Provide the [X, Y] coordinate of the cell's center where the given text is located.  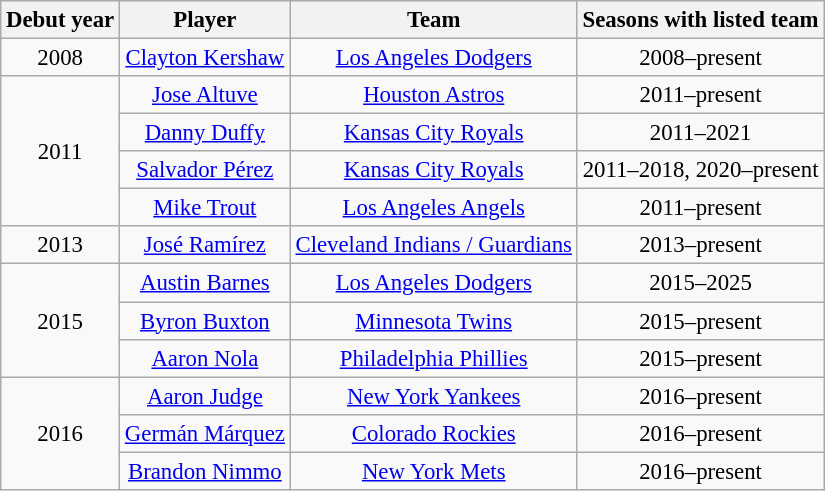
Germán Márquez [206, 433]
Cleveland Indians / Guardians [434, 245]
Houston Astros [434, 95]
2011–2021 [700, 133]
Minnesota Twins [434, 321]
Los Angeles Angels [434, 208]
Aaron Judge [206, 396]
Mike Trout [206, 208]
2016 [60, 434]
Clayton Kershaw [206, 58]
Salvador Pérez [206, 170]
2013 [60, 245]
Jose Altuve [206, 95]
2011–2018, 2020–present [700, 170]
Team [434, 20]
New York Mets [434, 471]
2015–2025 [700, 283]
2008 [60, 58]
Austin Barnes [206, 283]
Player [206, 20]
2013–present [700, 245]
Seasons with listed team [700, 20]
2011 [60, 151]
Debut year [60, 20]
Byron Buxton [206, 321]
New York Yankees [434, 396]
Danny Duffy [206, 133]
Brandon Nimmo [206, 471]
José Ramírez [206, 245]
2015 [60, 320]
Philadelphia Phillies [434, 358]
Colorado Rockies [434, 433]
2008–present [700, 58]
Aaron Nola [206, 358]
